For the text-containing cell, return its midpoint in (x, y) coordinate format. 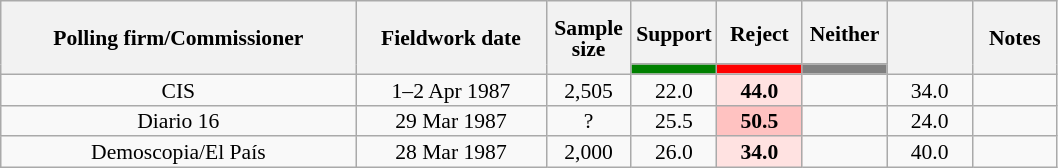
40.0 (930, 152)
Reject (760, 32)
2,000 (588, 152)
Neither (844, 32)
1–2 Apr 1987 (451, 90)
Fieldwork date (451, 38)
50.5 (760, 120)
44.0 (760, 90)
Support (674, 32)
Polling firm/Commissioner (178, 38)
? (588, 120)
22.0 (674, 90)
Diario 16 (178, 120)
28 Mar 1987 (451, 152)
Demoscopia/El País (178, 152)
CIS (178, 90)
Sample size (588, 38)
2,505 (588, 90)
29 Mar 1987 (451, 120)
25.5 (674, 120)
26.0 (674, 152)
24.0 (930, 120)
Notes (1014, 38)
